Return (X, Y) of the center of cell containing provided text 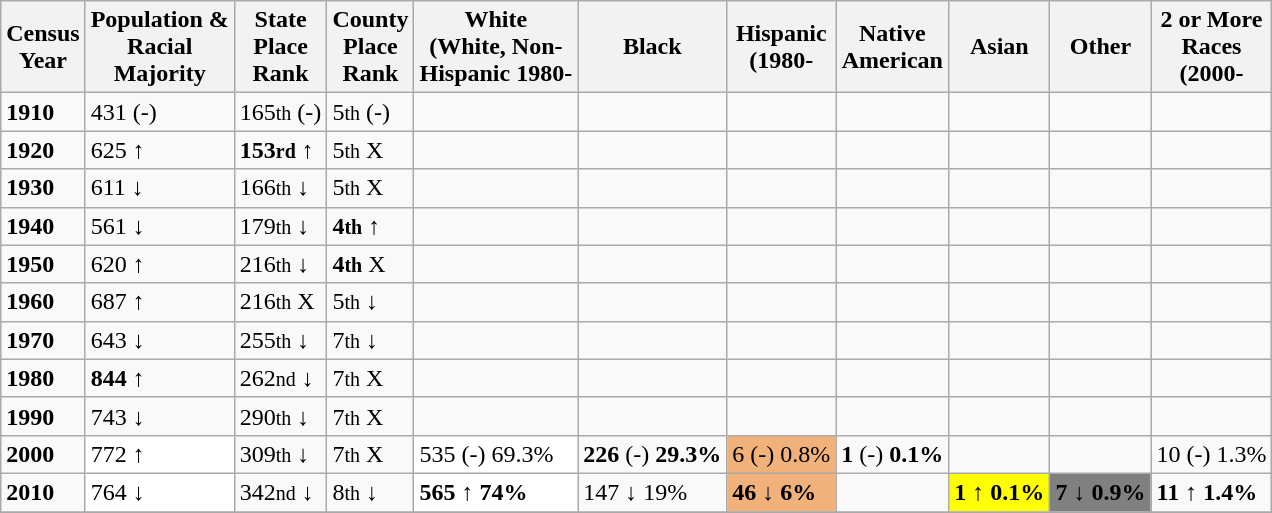
1990 (43, 416)
147 ↓ 19% (652, 492)
1970 (43, 340)
8th ↓ (370, 492)
4th ↑ (370, 226)
46 ↓ 6% (782, 492)
Black (652, 47)
1920 (43, 150)
7 ↓ 0.9% (1100, 492)
NativeAmerican (892, 47)
1 (-) 0.1% (892, 454)
643 ↓ (160, 340)
561 ↓ (160, 226)
179th ↓ (280, 226)
565 ↑ 74% (496, 492)
625 ↑ (160, 150)
7th ↓ (370, 340)
Other (1100, 47)
Population &RacialMajority (160, 47)
687 ↑ (160, 302)
290th ↓ (280, 416)
2000 (43, 454)
1980 (43, 378)
2010 (43, 492)
Hispanic(1980- (782, 47)
1950 (43, 264)
342nd ↓ (280, 492)
743 ↓ (160, 416)
535 (-) 69.3% (496, 454)
1940 (43, 226)
White(White, Non-Hispanic 1980- (496, 47)
CountyPlaceRank (370, 47)
216th ↓ (280, 264)
4th X (370, 264)
153rd ↑ (280, 150)
Asian (1000, 47)
764 ↓ (160, 492)
309th ↓ (280, 454)
166th ↓ (280, 188)
772 ↑ (160, 454)
StatePlaceRank (280, 47)
5th ↓ (370, 302)
1930 (43, 188)
255th ↓ (280, 340)
1910 (43, 112)
165th (-) (280, 112)
611 ↓ (160, 188)
620 ↑ (160, 264)
431 (-) (160, 112)
844 ↑ (160, 378)
1 ↑ 0.1% (1000, 492)
10 (-) 1.3% (1212, 454)
226 (-) 29.3% (652, 454)
216th X (280, 302)
262nd ↓ (280, 378)
11 ↑ 1.4% (1212, 492)
1960 (43, 302)
5th (-) (370, 112)
6 (-) 0.8% (782, 454)
2 or MoreRaces(2000- (1212, 47)
CensusYear (43, 47)
